Locate the cell with the specified text and output its (X, Y) center coordinate. 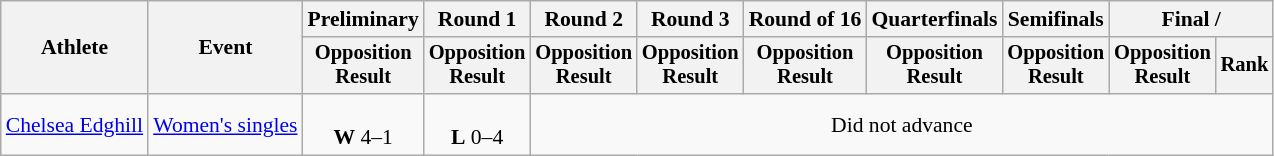
Preliminary (364, 19)
Round 2 (584, 19)
Chelsea Edghill (74, 124)
Rank (1245, 66)
Round 1 (478, 19)
Event (225, 48)
Quarterfinals (934, 19)
Women's singles (225, 124)
Round 3 (690, 19)
Athlete (74, 48)
W 4–1 (364, 124)
Did not advance (902, 124)
Semifinals (1056, 19)
L 0–4 (478, 124)
Round of 16 (806, 19)
Final / (1191, 19)
